Locate the cell with the specified text and output its (X, Y) center coordinate. 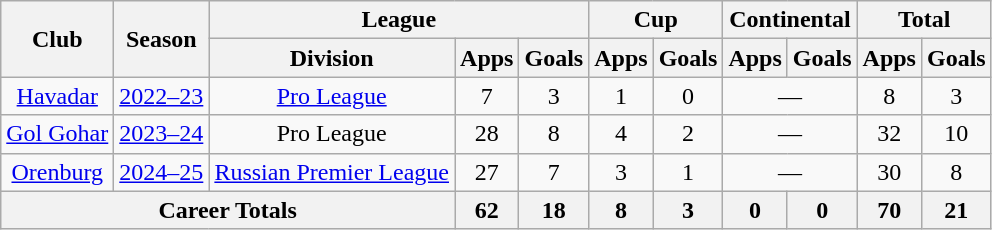
10 (956, 134)
Orenburg (58, 172)
70 (889, 210)
27 (487, 172)
28 (487, 134)
30 (889, 172)
Havadar (58, 96)
2022–23 (162, 96)
Division (332, 58)
Gol Gohar (58, 134)
League (399, 20)
Continental (790, 20)
Cup (656, 20)
Season (162, 39)
Career Totals (228, 210)
62 (487, 210)
2024–25 (162, 172)
21 (956, 210)
18 (554, 210)
4 (621, 134)
Total (924, 20)
2023–24 (162, 134)
Russian Premier League (332, 172)
2 (688, 134)
32 (889, 134)
Club (58, 39)
